Scan for the cell matching the given text and deliver its [x, y] coordinate at center. 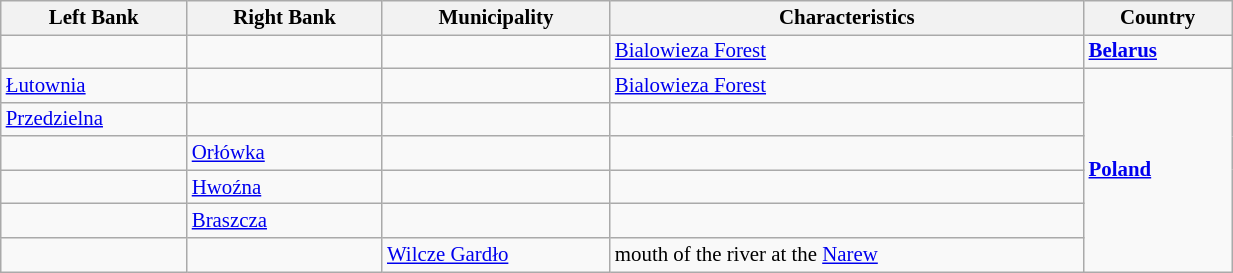
Characteristics [847, 18]
Braszcza [284, 221]
Wilcze Gardło [496, 255]
Poland [1158, 170]
Łutownia [94, 85]
Country [1158, 18]
Belarus [1158, 52]
Right Bank [284, 18]
Przedzielna [94, 119]
mouth of the river at the Narew [847, 255]
Municipality [496, 18]
Left Bank [94, 18]
Orłówka [284, 153]
Hwoźna [284, 187]
